Output the (x, y) coordinate of the center of the cell containing the given text.  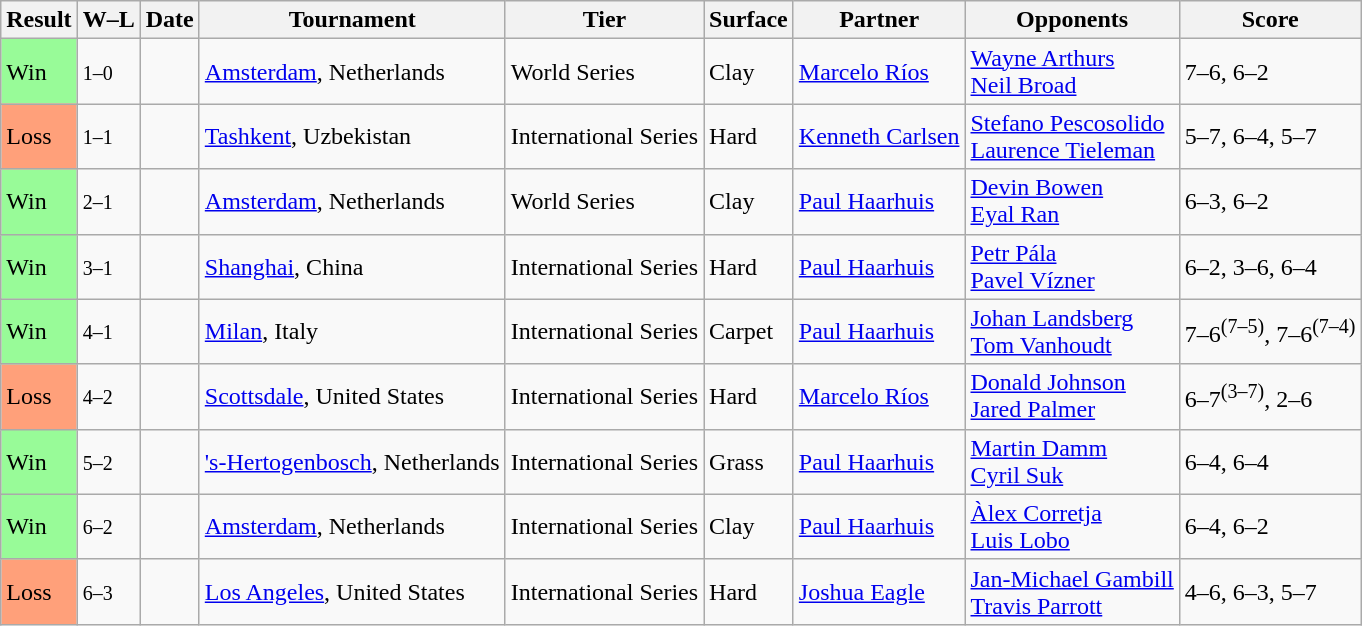
Tashkent, Uzbekistan (352, 136)
1–1 (108, 136)
Date (170, 20)
7–6(7–5), 7–6(7–4) (1270, 332)
4–6, 6–3, 5–7 (1270, 592)
Score (1270, 20)
Los Angeles, United States (352, 592)
Shanghai, China (352, 266)
Jan-Michael Gambill Travis Parrott (1072, 592)
5–2 (108, 462)
Partner (879, 20)
Devin Bowen Eyal Ran (1072, 202)
Donald Johnson Jared Palmer (1072, 396)
Milan, Italy (352, 332)
6–4, 6–4 (1270, 462)
1–0 (108, 72)
Tier (604, 20)
6–4, 6–2 (1270, 526)
6–2 (108, 526)
7–6, 6–2 (1270, 72)
Petr Pála Pavel Vízner (1072, 266)
Scottsdale, United States (352, 396)
Kenneth Carlsen (879, 136)
Joshua Eagle (879, 592)
Stefano Pescosolido Laurence Tieleman (1072, 136)
Grass (749, 462)
Carpet (749, 332)
Johan Landsberg Tom Vanhoudt (1072, 332)
's-Hertogenbosch, Netherlands (352, 462)
6–3, 6–2 (1270, 202)
Wayne Arthurs Neil Broad (1072, 72)
Tournament (352, 20)
W–L (108, 20)
4–1 (108, 332)
Result (39, 20)
Àlex Corretja Luis Lobo (1072, 526)
6–2, 3–6, 6–4 (1270, 266)
Opponents (1072, 20)
3–1 (108, 266)
4–2 (108, 396)
6–7(3–7), 2–6 (1270, 396)
Martin Damm Cyril Suk (1072, 462)
Surface (749, 20)
5–7, 6–4, 5–7 (1270, 136)
2–1 (108, 202)
6–3 (108, 592)
